Scan for the cell matching the given text and deliver its (X, Y) coordinate at center. 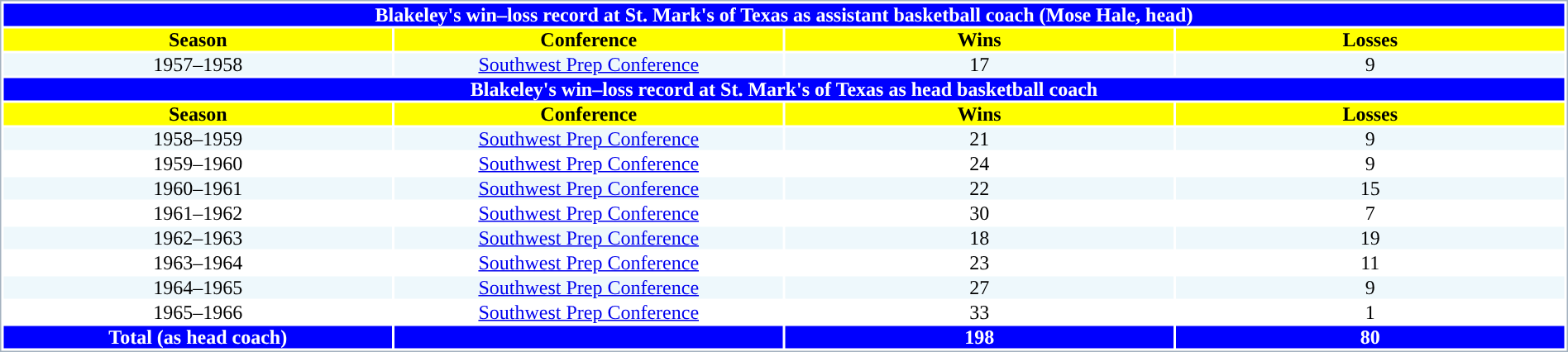
15 (1370, 188)
1958–1959 (198, 139)
11 (1370, 263)
Total (as head coach) (198, 337)
1962–1963 (198, 238)
80 (1370, 337)
23 (980, 263)
1 (1370, 312)
Blakeley's win–loss record at St. Mark's of Texas as head basketball coach (784, 89)
22 (980, 188)
18 (980, 238)
24 (980, 164)
1960–1961 (198, 188)
19 (1370, 238)
Blakeley's win–loss record at St. Mark's of Texas as assistant basketball coach (Mose Hale, head) (784, 15)
17 (980, 64)
30 (980, 213)
7 (1370, 213)
1964–1965 (198, 288)
27 (980, 288)
1957–1958 (198, 64)
1959–1960 (198, 164)
1963–1964 (198, 263)
33 (980, 312)
1961–1962 (198, 213)
198 (980, 337)
1965–1966 (198, 312)
21 (980, 139)
